Capture the cell that displays the provided text and extract its (x, y) central coordinate. 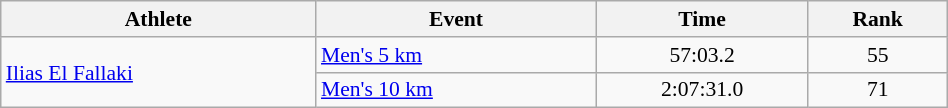
Rank (878, 19)
71 (878, 90)
Ilias El Fallaki (158, 72)
Men's 5 km (456, 55)
57:03.2 (702, 55)
Event (456, 19)
55 (878, 55)
2:07:31.0 (702, 90)
Men's 10 km (456, 90)
Time (702, 19)
Athlete (158, 19)
